From the cell containing the given text, extract its center point as [x, y] coordinate. 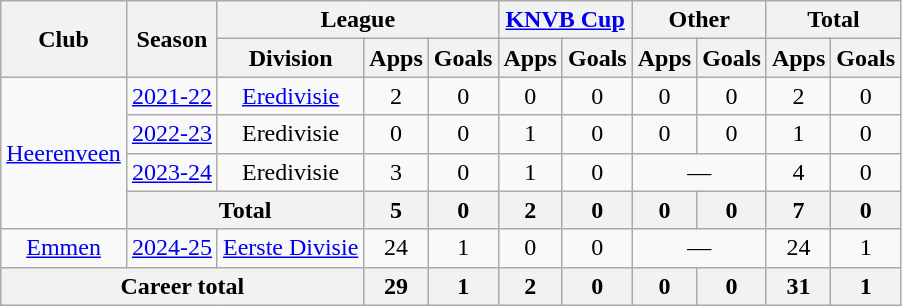
Season [172, 39]
31 [798, 286]
2022-23 [172, 134]
Other [699, 20]
3 [396, 172]
7 [798, 210]
5 [396, 210]
4 [798, 172]
29 [396, 286]
Club [64, 39]
Emmen [64, 248]
2024-25 [172, 248]
League [358, 20]
2023-24 [172, 172]
Division [290, 58]
2021-22 [172, 96]
Heerenveen [64, 153]
Career total [182, 286]
KNVB Cup [565, 20]
Eerste Divisie [290, 248]
